Determine the [X, Y] coordinate at the center of the cell enclosing the given text.  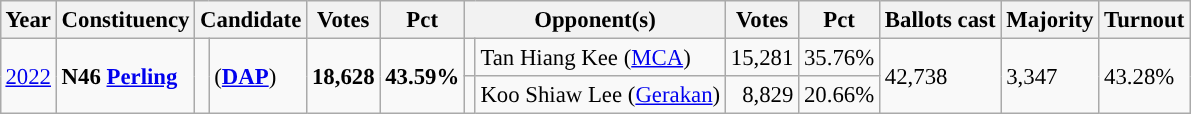
42,738 [940, 76]
Year [28, 20]
Constituency [125, 20]
Tan Hiang Kee (MCA) [600, 57]
3,347 [1050, 76]
15,281 [762, 57]
43.59% [422, 76]
(DAP) [258, 76]
2022 [28, 76]
Koo Shiaw Lee (Gerakan) [600, 95]
Turnout [1144, 20]
Majority [1050, 20]
20.66% [840, 95]
Candidate [251, 20]
8,829 [762, 95]
35.76% [840, 57]
Opponent(s) [594, 20]
N46 Perling [125, 76]
43.28% [1144, 76]
18,628 [344, 76]
Ballots cast [940, 20]
